Return the [x, y] coordinate for the center point of the cell that contains the specified text.  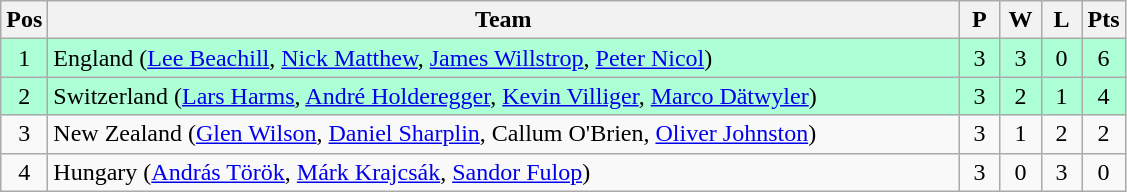
L [1062, 20]
Pts [1104, 20]
Switzerland (Lars Harms, André Holderegger, Kevin Villiger, Marco Dätwyler) [504, 96]
Team [504, 20]
New Zealand (Glen Wilson, Daniel Sharplin, Callum O'Brien, Oliver Johnston) [504, 134]
Pos [24, 20]
6 [1104, 58]
England (Lee Beachill, Nick Matthew, James Willstrop, Peter Nicol) [504, 58]
W [1020, 20]
Hungary (András Török, Márk Krajcsák, Sandor Fulop) [504, 172]
P [980, 20]
